Locate the cell with the specified text and output its (x, y) center coordinate. 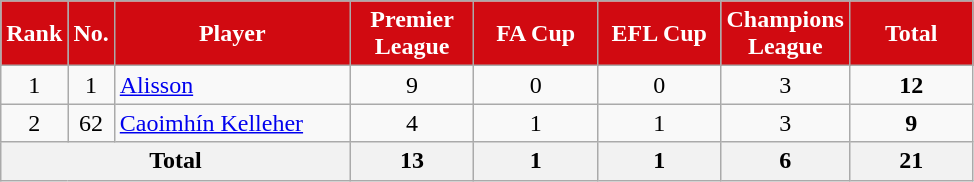
Rank (34, 34)
21 (911, 161)
2 (34, 123)
Alisson (232, 85)
Player (232, 34)
EFL Cup (659, 34)
Caoimhín Kelleher (232, 123)
No. (91, 34)
13 (412, 161)
4 (412, 123)
62 (91, 123)
6 (785, 161)
FA Cup (536, 34)
Champions League (785, 34)
Premier League (412, 34)
12 (911, 85)
